Locate the cell with the specified text and output its (X, Y) center coordinate. 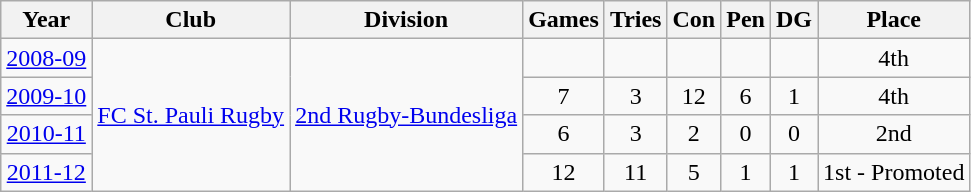
1st - Promoted (894, 172)
2011-12 (46, 172)
2009-10 (46, 96)
2 (694, 134)
2nd Rugby-Bundesliga (406, 115)
Year (46, 20)
2nd (894, 134)
Games (564, 20)
11 (636, 172)
7 (564, 96)
Pen (746, 20)
Place (894, 20)
2008-09 (46, 58)
2010-11 (46, 134)
Tries (636, 20)
5 (694, 172)
FC St. Pauli Rugby (191, 115)
Division (406, 20)
DG (794, 20)
Club (191, 20)
Con (694, 20)
